Pinpoint the cell where the given text exists, returning its (x, y) midpoint coordinate. 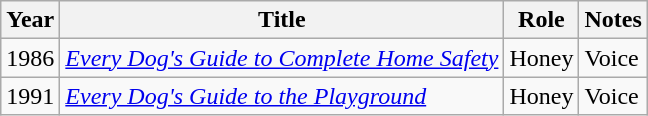
Year (30, 20)
1991 (30, 96)
Every Dog's Guide to the Playground (282, 96)
Role (542, 20)
Every Dog's Guide to Complete Home Safety (282, 58)
1986 (30, 58)
Title (282, 20)
Notes (613, 20)
